Identify which cell holds the provided text, then report its [x, y] central coordinate. 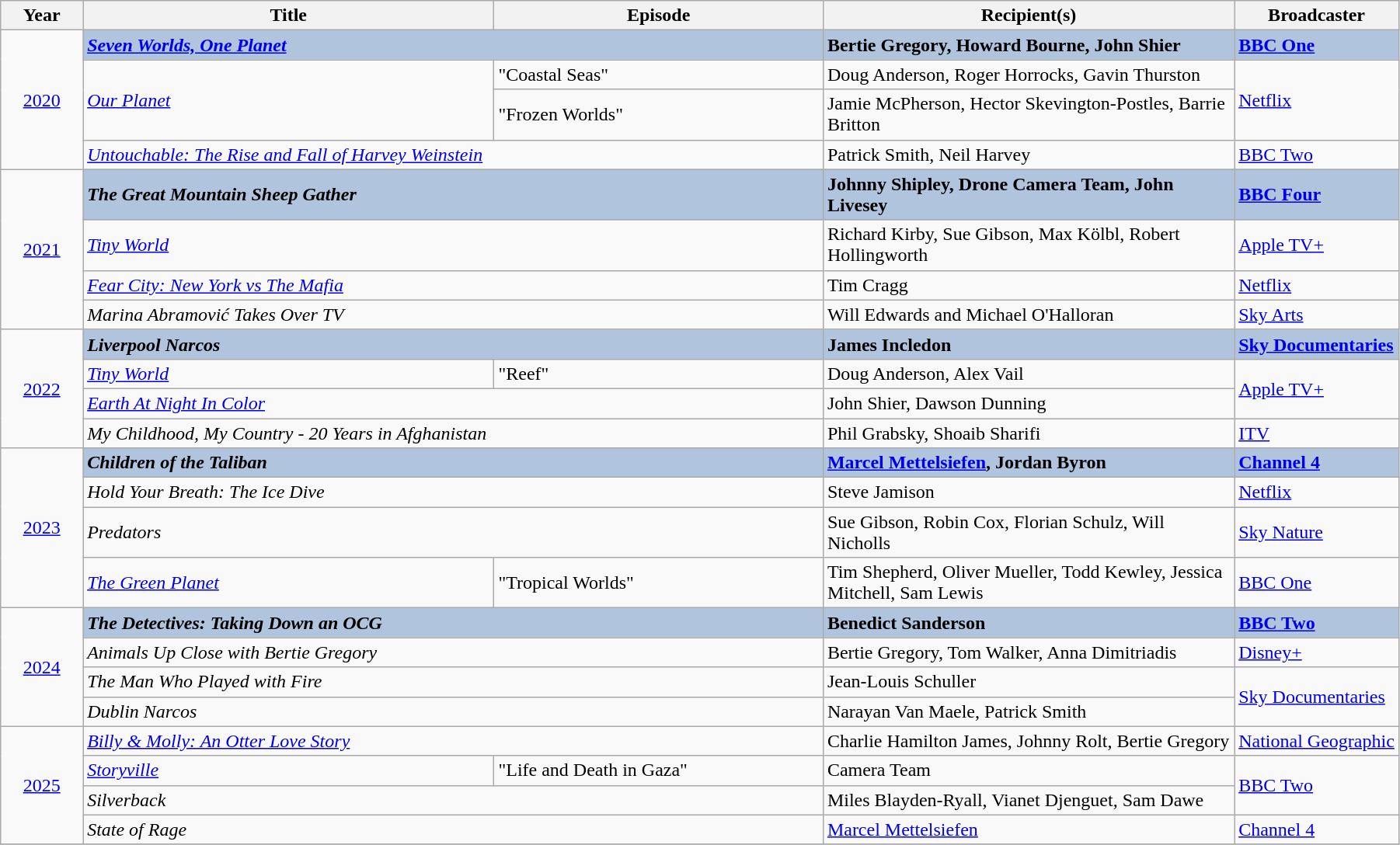
Narayan Van Maele, Patrick Smith [1029, 711]
Marcel Mettelsiefen, Jordan Byron [1029, 463]
Bertie Gregory, Tom Walker, Anna Dimitriadis [1029, 652]
Episode [659, 16]
Broadcaster [1317, 16]
My Childhood, My Country - 20 Years in Afghanistan [454, 433]
Billy & Molly: An Otter Love Story [454, 741]
The Green Planet [289, 582]
The Man Who Played with Fire [454, 682]
Steve Jamison [1029, 492]
2020 [42, 99]
Bertie Gregory, Howard Bourne, John Shier [1029, 45]
Sue Gibson, Robin Cox, Florian Schulz, Will Nicholls [1029, 533]
Richard Kirby, Sue Gibson, Max Kölbl, Robert Hollingworth [1029, 245]
Phil Grabsky, Shoaib Sharifi [1029, 433]
2021 [42, 249]
Our Planet [289, 99]
Title [289, 16]
Silverback [454, 800]
Jean-Louis Schuller [1029, 682]
Animals Up Close with Bertie Gregory [454, 652]
Fear City: New York vs The Mafia [454, 285]
Will Edwards and Michael O'Halloran [1029, 315]
2022 [42, 388]
ITV [1317, 433]
The Great Mountain Sheep Gather [454, 194]
Disney+ [1317, 652]
BBC Four [1317, 194]
Benedict Sanderson [1029, 623]
National Geographic [1317, 741]
Recipient(s) [1029, 16]
Charlie Hamilton James, Johnny Rolt, Bertie Gregory [1029, 741]
James Incledon [1029, 344]
Marcel Mettelsiefen [1029, 829]
Tim Cragg [1029, 285]
Dublin Narcos [454, 711]
Tim Shepherd, Oliver Mueller, Todd Kewley, Jessica Mitchell, Sam Lewis [1029, 582]
Predators [454, 533]
John Shier, Dawson Dunning [1029, 403]
Doug Anderson, Alex Vail [1029, 374]
Patrick Smith, Neil Harvey [1029, 155]
Liverpool Narcos [454, 344]
Earth At Night In Color [454, 403]
2025 [42, 785]
2023 [42, 528]
Sky Nature [1317, 533]
"Reef" [659, 374]
Storyville [289, 770]
Seven Worlds, One Planet [454, 45]
"Life and Death in Gaza" [659, 770]
Children of the Taliban [454, 463]
"Tropical Worlds" [659, 582]
Doug Anderson, Roger Horrocks, Gavin Thurston [1029, 75]
Miles Blayden-Ryall, Vianet Djenguet, Sam Dawe [1029, 800]
Johnny Shipley, Drone Camera Team, John Livesey [1029, 194]
Year [42, 16]
Jamie McPherson, Hector Skevington-Postles, Barrie Britton [1029, 115]
2024 [42, 667]
"Frozen Worlds" [659, 115]
Hold Your Breath: The Ice Dive [454, 492]
"Coastal Seas" [659, 75]
Marina Abramović Takes Over TV [454, 315]
Untouchable: The Rise and Fall of Harvey Weinstein [454, 155]
State of Rage [454, 829]
Sky Arts [1317, 315]
The Detectives: Taking Down an OCG [454, 623]
Camera Team [1029, 770]
